Pinpoint the cell where the given text exists, returning its [X, Y] midpoint coordinate. 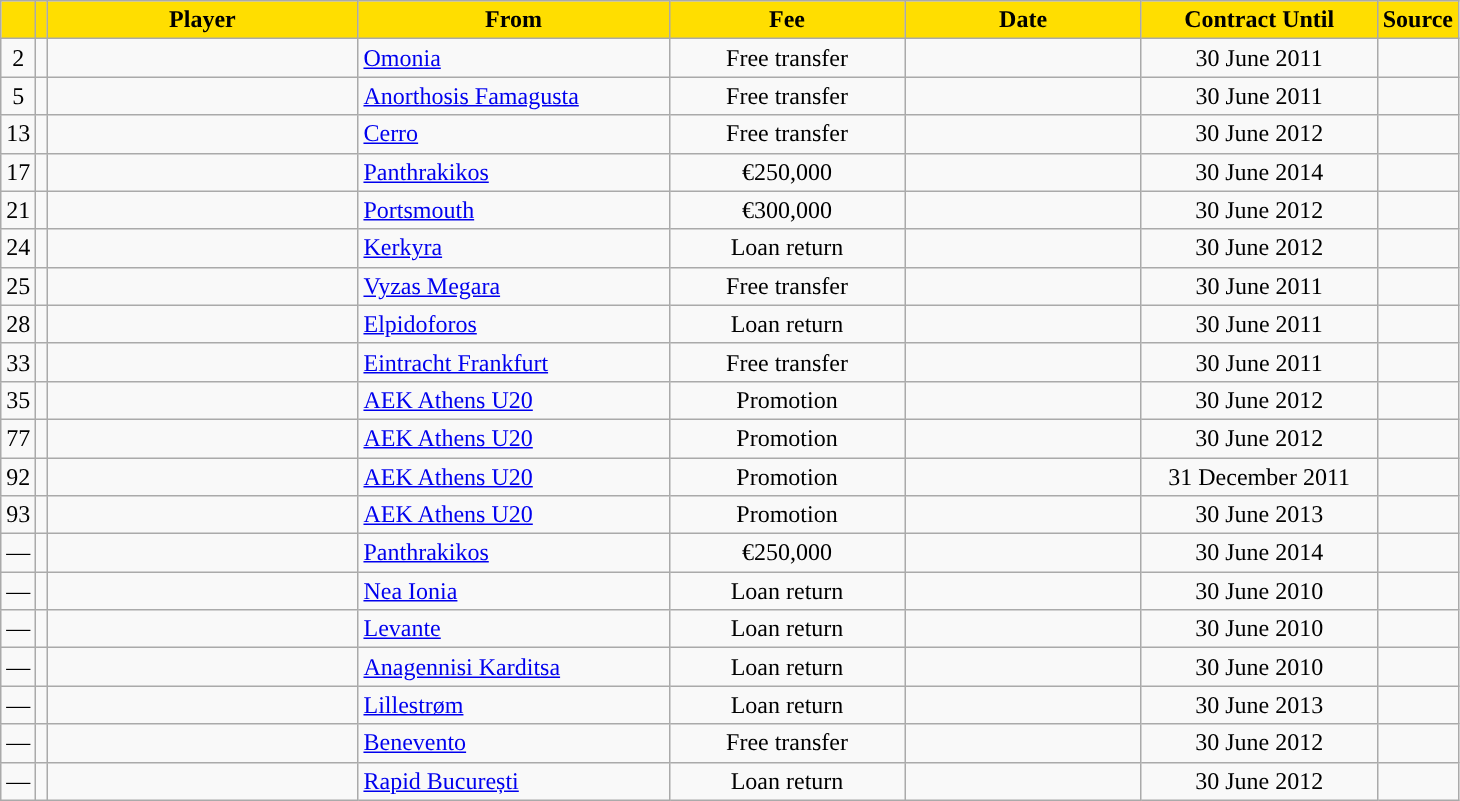
€300,000 [787, 210]
Lillestrøm [514, 705]
Omonia [514, 58]
Source [1418, 20]
2 [18, 58]
Elpidoforos [514, 324]
33 [18, 362]
28 [18, 324]
Nea Ionia [514, 591]
93 [18, 515]
Portsmouth [514, 210]
Levante [514, 629]
5 [18, 96]
Player [202, 20]
31 December 2011 [1259, 477]
Kerkyra [514, 248]
25 [18, 286]
Vyzas Megara [514, 286]
77 [18, 438]
Fee [787, 20]
21 [18, 210]
From [514, 20]
Contract Until [1259, 20]
Benevento [514, 743]
Date [1023, 20]
Cerro [514, 134]
13 [18, 134]
Anorthosis Famagusta [514, 96]
Anagennisi Karditsa [514, 667]
Rapid București [514, 781]
35 [18, 400]
17 [18, 172]
92 [18, 477]
24 [18, 248]
Eintracht Frankfurt [514, 362]
